Determine the [X, Y] coordinate at the center of the cell enclosing the given text.  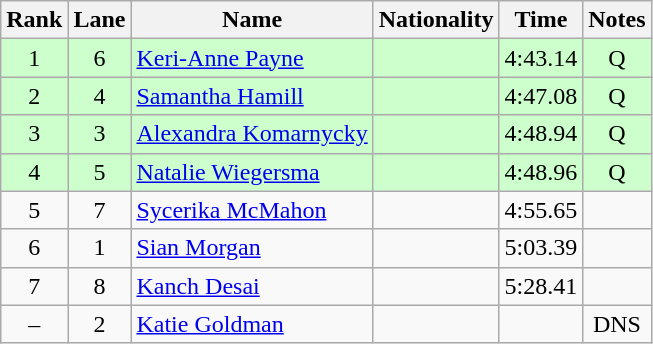
4:55.65 [541, 210]
– [34, 324]
Sycerika McMahon [252, 210]
Keri-Anne Payne [252, 58]
4:48.96 [541, 172]
Samantha Hamill [252, 96]
Rank [34, 20]
Time [541, 20]
4:48.94 [541, 134]
4:47.08 [541, 96]
Alexandra Komarnycky [252, 134]
Name [252, 20]
Nationality [436, 20]
DNS [617, 324]
Lane [100, 20]
Kanch Desai [252, 286]
Natalie Wiegersma [252, 172]
Sian Morgan [252, 248]
5:03.39 [541, 248]
4:43.14 [541, 58]
8 [100, 286]
Notes [617, 20]
5:28.41 [541, 286]
Katie Goldman [252, 324]
